For the text-containing cell, return its midpoint in [x, y] coordinate format. 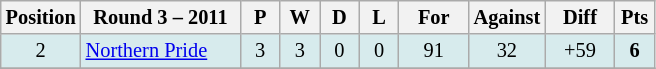
32 [508, 51]
D [340, 17]
Round 3 – 2011 [161, 17]
6 [635, 51]
Against [508, 17]
Pts [635, 17]
P [260, 17]
2 [41, 51]
+59 [580, 51]
L [379, 17]
Northern Pride [161, 51]
W [300, 17]
Diff [580, 17]
Position [41, 17]
91 [434, 51]
For [434, 17]
